Provide the [x, y] coordinate of the cell's center where the given text is located.  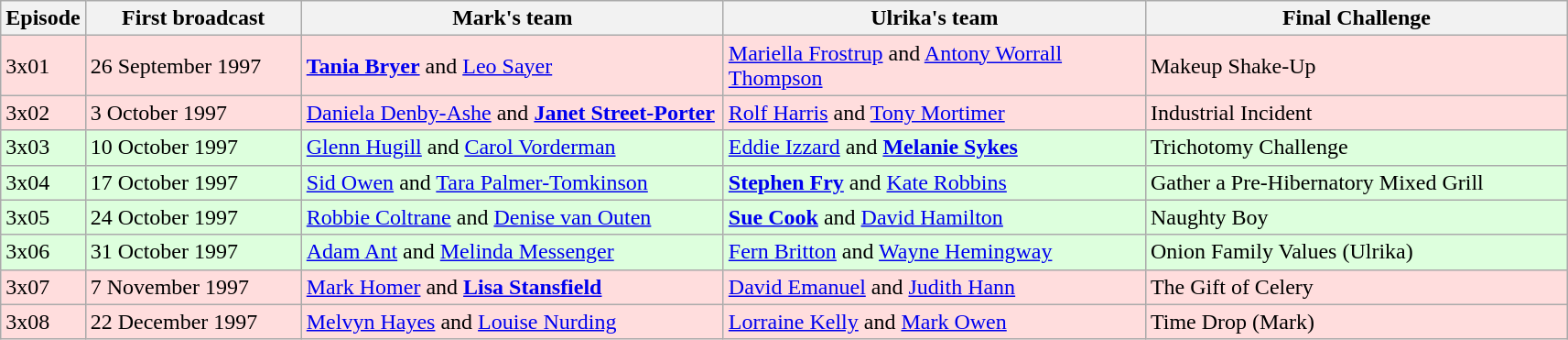
Episode [43, 18]
3x01 [43, 66]
22 December 1997 [193, 322]
Sue Cook and David Hamilton [934, 217]
Mariella Frostrup and Antony Worrall Thompson [934, 66]
First broadcast [193, 18]
Gather a Pre-Hibernatory Mixed Grill [1357, 182]
3 October 1997 [193, 113]
Makeup Shake-Up [1357, 66]
Mark's team [513, 18]
Daniela Denby-Ashe and Janet Street-Porter [513, 113]
3x02 [43, 113]
The Gift of Celery [1357, 287]
Adam Ant and Melinda Messenger [513, 252]
Ulrika's team [934, 18]
7 November 1997 [193, 287]
Rolf Harris and Tony Mortimer [934, 113]
Time Drop (Mark) [1357, 322]
Stephen Fry and Kate Robbins [934, 182]
10 October 1997 [193, 148]
17 October 1997 [193, 182]
31 October 1997 [193, 252]
Tania Bryer and Leo Sayer [513, 66]
Fern Britton and Wayne Hemingway [934, 252]
Final Challenge [1357, 18]
Onion Family Values (Ulrika) [1357, 252]
Naughty Boy [1357, 217]
3x05 [43, 217]
3x08 [43, 322]
3x03 [43, 148]
26 September 1997 [193, 66]
Glenn Hugill and Carol Vorderman [513, 148]
24 October 1997 [193, 217]
3x07 [43, 287]
3x04 [43, 182]
Lorraine Kelly and Mark Owen [934, 322]
Sid Owen and Tara Palmer-Tomkinson [513, 182]
Robbie Coltrane and Denise van Outen [513, 217]
Melvyn Hayes and Louise Nurding [513, 322]
Industrial Incident [1357, 113]
David Emanuel and Judith Hann [934, 287]
3x06 [43, 252]
Eddie Izzard and Melanie Sykes [934, 148]
Mark Homer and Lisa Stansfield [513, 287]
Trichotomy Challenge [1357, 148]
